Output the (x, y) coordinate of the center of the cell containing the given text.  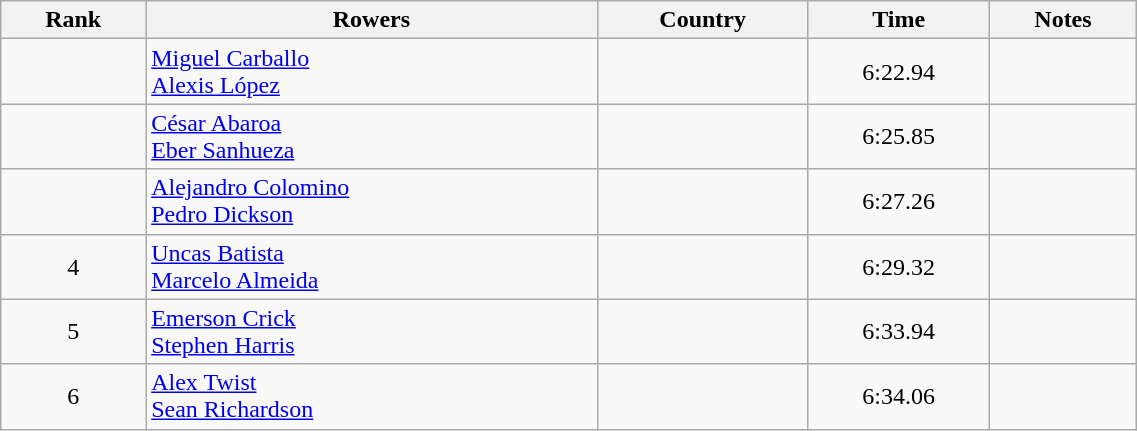
Alex TwistSean Richardson (372, 396)
Uncas BatistaMarcelo Almeida (372, 266)
6:33.94 (898, 332)
Miguel CarballoAlexis López (372, 72)
Rank (74, 20)
Notes (1063, 20)
6:25.85 (898, 136)
6:22.94 (898, 72)
César AbaroaEber Sanhueza (372, 136)
4 (74, 266)
Rowers (372, 20)
Emerson CrickStephen Harris (372, 332)
Time (898, 20)
Country (702, 20)
Alejandro ColominoPedro Dickson (372, 202)
6:34.06 (898, 396)
6 (74, 396)
6:29.32 (898, 266)
5 (74, 332)
6:27.26 (898, 202)
